Find where the given text appears and provide that cell's center as [x, y] coordinate. 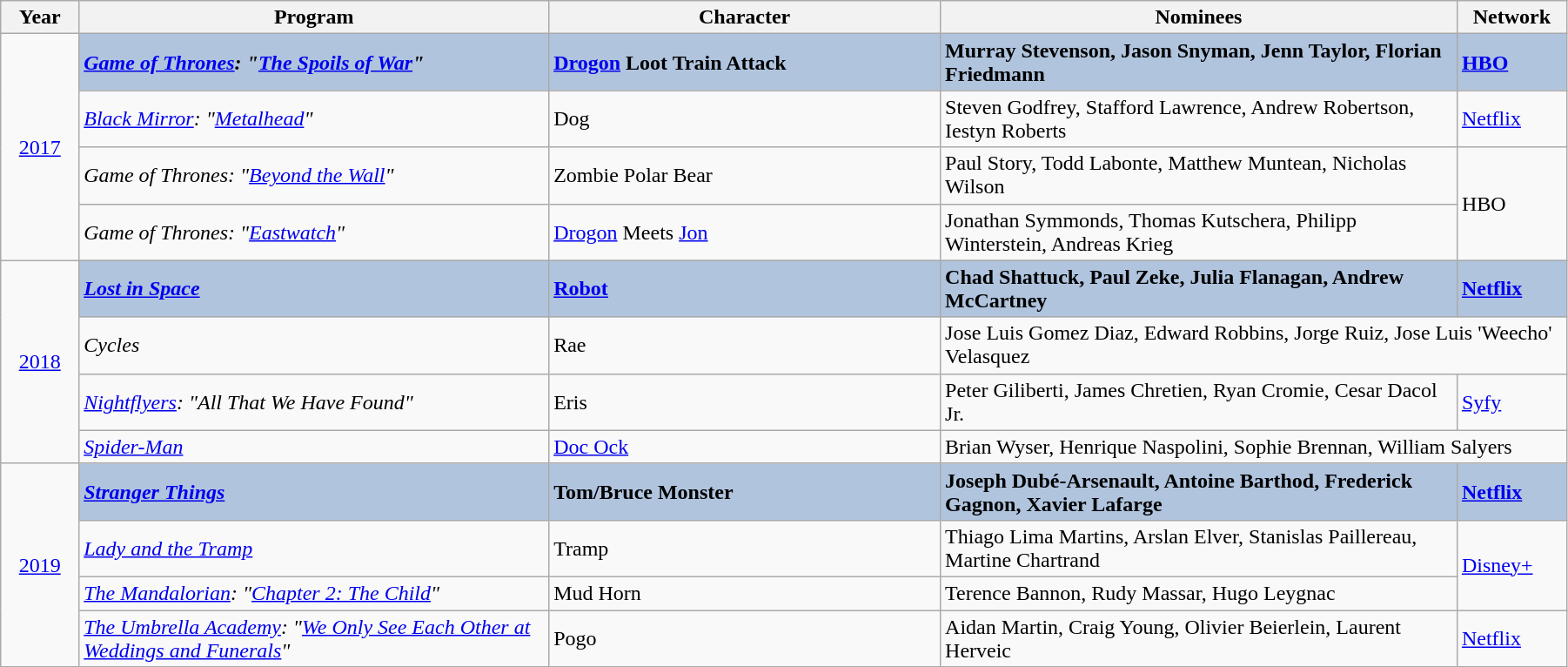
Robot [745, 289]
Disney+ [1511, 564]
Peter Giliberti, James Chretien, Ryan Cromie, Cesar Dacol Jr. [1199, 402]
Jose Luis Gomez Diaz, Edward Robbins, Jorge Ruiz, Jose Luis 'Weecho' Velasquez [1254, 345]
Year [40, 17]
2019 [40, 564]
The Umbrella Academy: "We Only See Each Other at Weddings and Funerals" [314, 637]
Syfy [1511, 402]
Lost in Space [314, 289]
Program [314, 17]
2018 [40, 362]
2017 [40, 147]
Thiago Lima Martins, Arslan Elver, Stanislas Paillereau, Martine Chartrand [1199, 549]
Rae [745, 345]
Nominees [1199, 17]
Brian Wyser, Henrique Naspolini, Sophie Brennan, William Salyers [1254, 447]
Tom/Bruce Monster [745, 491]
Joseph Dubé-Arsenault, Antoine Barthod, Frederick Gagnon, Xavier Lafarge [1199, 491]
Spider-Man [314, 447]
Stranger Things [314, 491]
Murray Stevenson, Jason Snyman, Jenn Taylor, Florian Friedmann [1199, 63]
Drogon Meets Jon [745, 232]
Paul Story, Todd Labonte, Matthew Muntean, Nicholas Wilson [1199, 176]
Pogo [745, 637]
Zombie Polar Bear [745, 176]
Lady and the Tramp [314, 549]
Character [745, 17]
Black Mirror: "Metalhead" [314, 118]
Game of Thrones: "The Spoils of War" [314, 63]
Game of Thrones: "Eastwatch" [314, 232]
Doc Ock [745, 447]
Jonathan Symmonds, Thomas Kutschera, Philipp Winterstein, Andreas Krieg [1199, 232]
Eris [745, 402]
Terence Bannon, Rudy Massar, Hugo Leygnac [1199, 593]
Nightflyers: "All That We Have Found" [314, 402]
Game of Thrones: "Beyond the Wall" [314, 176]
Cycles [314, 345]
Chad Shattuck, Paul Zeke, Julia Flanagan, Andrew McCartney [1199, 289]
Drogon Loot Train Attack [745, 63]
Network [1511, 17]
Steven Godfrey, Stafford Lawrence, Andrew Robertson, Iestyn Roberts [1199, 118]
Tramp [745, 549]
Dog [745, 118]
The Mandalorian: "Chapter 2: The Child" [314, 593]
Aidan Martin, Craig Young, Olivier Beierlein, Laurent Herveic [1199, 637]
Mud Horn [745, 593]
